Extract the [X, Y] coordinate from the center of the cell holding the provided text.  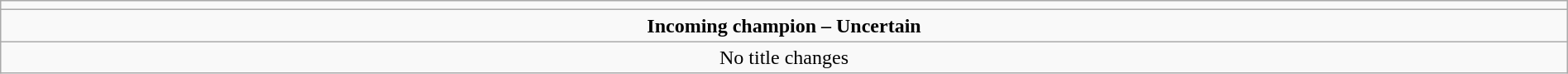
Incoming champion – Uncertain [784, 26]
No title changes [784, 57]
